Scan for the cell matching the given text and deliver its [x, y] coordinate at center. 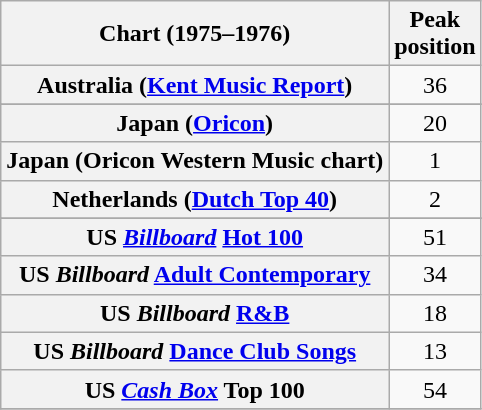
US Billboard Adult Contemporary [195, 275]
Australia (Kent Music Report) [195, 85]
US Cash Box Top 100 [195, 389]
Japan (Oricon) [195, 123]
20 [435, 123]
18 [435, 313]
Japan (Oricon Western Music chart) [195, 161]
54 [435, 389]
US Billboard Hot 100 [195, 237]
Peakposition [435, 34]
2 [435, 199]
Chart (1975–1976) [195, 34]
51 [435, 237]
US Billboard R&B [195, 313]
34 [435, 275]
13 [435, 351]
US Billboard Dance Club Songs [195, 351]
1 [435, 161]
Netherlands (Dutch Top 40) [195, 199]
36 [435, 85]
